Extract the (x, y) coordinate from the center of the cell holding the provided text.  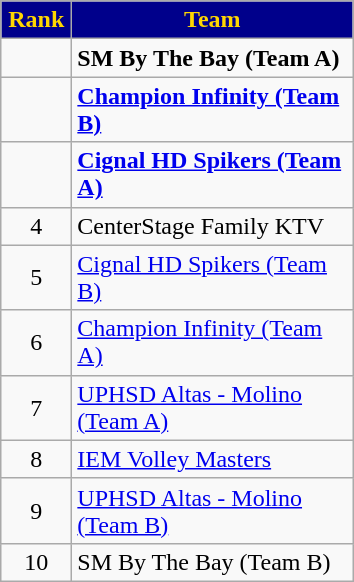
Cignal HD Spikers (Team B) (212, 278)
5 (36, 278)
UPHSD Altas - Molino (Team A) (212, 408)
10 (36, 562)
6 (36, 342)
4 (36, 226)
SM By The Bay (Team A) (212, 58)
IEM Volley Masters (212, 459)
SM By The Bay (Team B) (212, 562)
Cignal HD Spikers (Team A) (212, 174)
9 (36, 510)
Champion Infinity (Team B) (212, 110)
Champion Infinity (Team A) (212, 342)
8 (36, 459)
UPHSD Altas - Molino (Team B) (212, 510)
7 (36, 408)
CenterStage Family KTV (212, 226)
Team (212, 20)
Rank (36, 20)
